From the cell containing the given text, extract its center point as (x, y) coordinate. 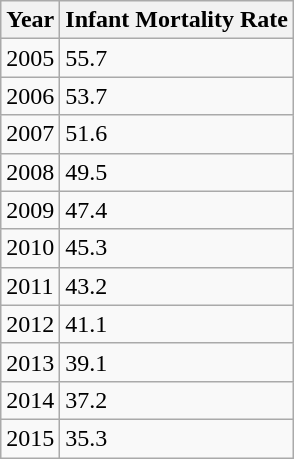
2005 (30, 58)
43.2 (177, 286)
2011 (30, 286)
2014 (30, 400)
47.4 (177, 210)
2012 (30, 324)
49.5 (177, 172)
51.6 (177, 134)
2006 (30, 96)
41.1 (177, 324)
53.7 (177, 96)
35.3 (177, 438)
2013 (30, 362)
37.2 (177, 400)
Infant Mortality Rate (177, 20)
2009 (30, 210)
39.1 (177, 362)
Year (30, 20)
55.7 (177, 58)
2015 (30, 438)
2007 (30, 134)
45.3 (177, 248)
2008 (30, 172)
2010 (30, 248)
